Identify which cell holds the provided text, then report its (X, Y) central coordinate. 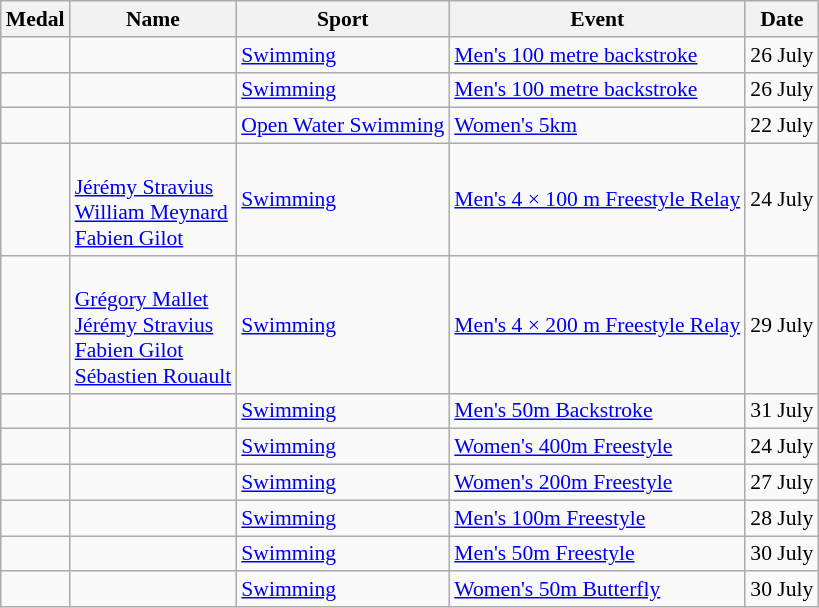
Women's 50m Butterfly (597, 590)
Men's 100m Freestyle (597, 518)
Name (154, 19)
Men's 4 × 200 m Freestyle Relay (597, 325)
Grégory MalletJérémy StraviusFabien GilotSébastien Rouault (154, 325)
Open Water Swimming (342, 126)
28 July (782, 518)
Date (782, 19)
Women's 400m Freestyle (597, 447)
Medal (36, 19)
22 July (782, 126)
Men's 50m Freestyle (597, 554)
Event (597, 19)
Jérémy StraviusWilliam MeynardFabien Gilot (154, 200)
29 July (782, 325)
Men's 50m Backstroke (597, 411)
27 July (782, 483)
Men's 4 × 100 m Freestyle Relay (597, 200)
Women's 5km (597, 126)
Women's 200m Freestyle (597, 483)
31 July (782, 411)
Sport (342, 19)
